Locate the cell with the specified text and output its [x, y] center coordinate. 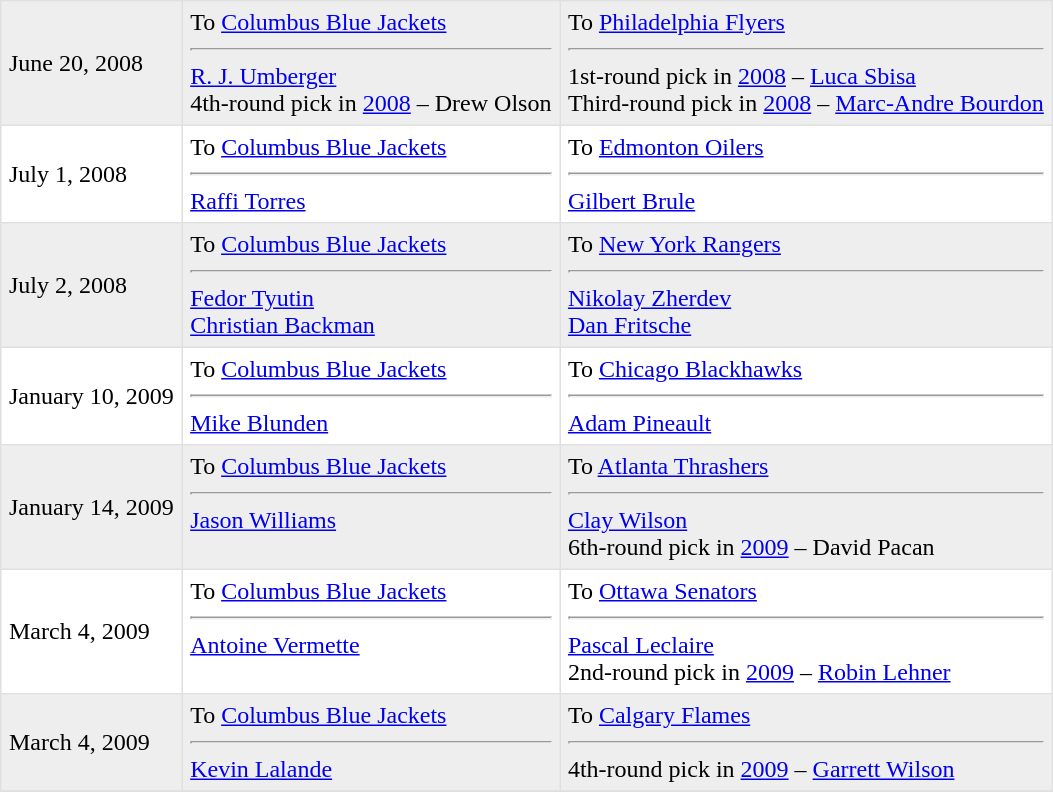
July 2, 2008 [92, 285]
To Calgary Flames 4th-round pick in 2009 – Garrett Wilson [806, 743]
July 1, 2008 [92, 174]
To Columbus Blue Jackets Antoine Vermette [371, 631]
To New York Rangers Nikolay ZherdevDan Fritsche [806, 285]
To Edmonton Oilers Gilbert Brule [806, 174]
January 10, 2009 [92, 396]
To Columbus Blue Jackets Jason Williams [371, 507]
To Columbus Blue Jackets Fedor TyutinChristian Backman [371, 285]
To Columbus Blue Jackets Kevin Lalande [371, 743]
January 14, 2009 [92, 507]
To Philadelphia Flyers 1st-round pick in 2008 – Luca SbisaThird-round pick in 2008 – Marc-Andre Bourdon [806, 63]
June 20, 2008 [92, 63]
To Chicago Blackhawks Adam Pineault [806, 396]
To Ottawa Senators Pascal Leclaire2nd-round pick in 2009 – Robin Lehner [806, 631]
To Columbus Blue Jackets Mike Blunden [371, 396]
To Atlanta Thrashers Clay Wilson6th-round pick in 2009 – David Pacan [806, 507]
To Columbus Blue Jackets R. J. Umberger4th-round pick in 2008 – Drew Olson [371, 63]
To Columbus Blue Jackets Raffi Torres [371, 174]
